Scan for the cell matching the given text and deliver its (X, Y) coordinate at center. 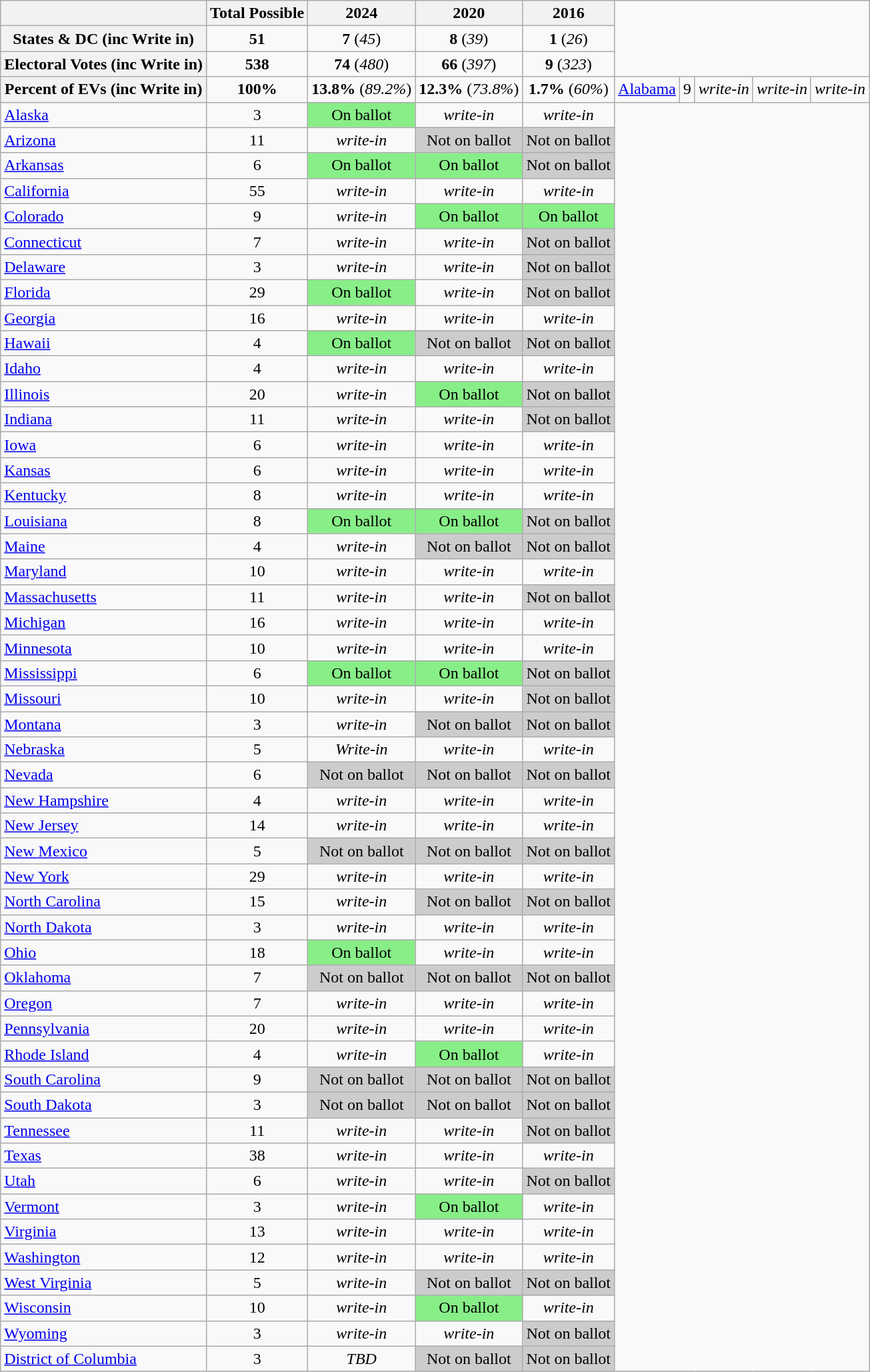
7 (45) (361, 39)
Colorado (104, 216)
West Virginia (104, 1283)
Washington (104, 1257)
8 (39) (469, 39)
66 (397) (469, 64)
Georgia (104, 318)
Idaho (104, 369)
18 (257, 952)
South Dakota (104, 1105)
Louisiana (104, 521)
Hawaii (104, 344)
Ohio (104, 952)
Connecticut (104, 241)
New Hampshire (104, 800)
Rhode Island (104, 1054)
13 (257, 1232)
Arizona (104, 140)
North Dakota (104, 927)
12 (257, 1257)
12.3% (73.8%) (469, 89)
Oklahoma (104, 978)
Pennsylvania (104, 1028)
Alabama (647, 89)
Illinois (104, 394)
Total Possible (257, 13)
538 (257, 64)
13.8% (89.2%) (361, 89)
Minnesota (104, 648)
Nevada (104, 775)
Michigan (104, 622)
15 (257, 902)
North Carolina (104, 902)
Montana (104, 724)
New Jersey (104, 826)
14 (257, 826)
States & DC (inc Write in) (104, 39)
2020 (469, 13)
Write-in (361, 750)
2024 (361, 13)
Wisconsin (104, 1308)
Tennessee (104, 1131)
District of Columbia (104, 1359)
1.7% (60%) (569, 89)
Indiana (104, 420)
Wyoming (104, 1333)
Electoral Votes (inc Write in) (104, 64)
Utah (104, 1181)
Percent of EVs (inc Write in) (104, 89)
Maryland (104, 572)
California (104, 191)
74 (480) (361, 64)
Kansas (104, 470)
55 (257, 191)
Nebraska (104, 750)
Kentucky (104, 496)
1 (26) (569, 39)
Missouri (104, 698)
Iowa (104, 445)
Maine (104, 546)
New Mexico (104, 851)
2016 (569, 13)
New York (104, 876)
9 (323) (569, 64)
Vermont (104, 1207)
Delaware (104, 267)
Arkansas (104, 165)
Oregon (104, 1003)
Mississippi (104, 673)
South Carolina (104, 1079)
51 (257, 39)
Massachusetts (104, 597)
Florida (104, 292)
TBD (361, 1359)
Virginia (104, 1232)
Texas (104, 1156)
100% (257, 89)
Alaska (104, 115)
38 (257, 1156)
